Extract the [x, y] coordinate from the center of the cell holding the provided text.  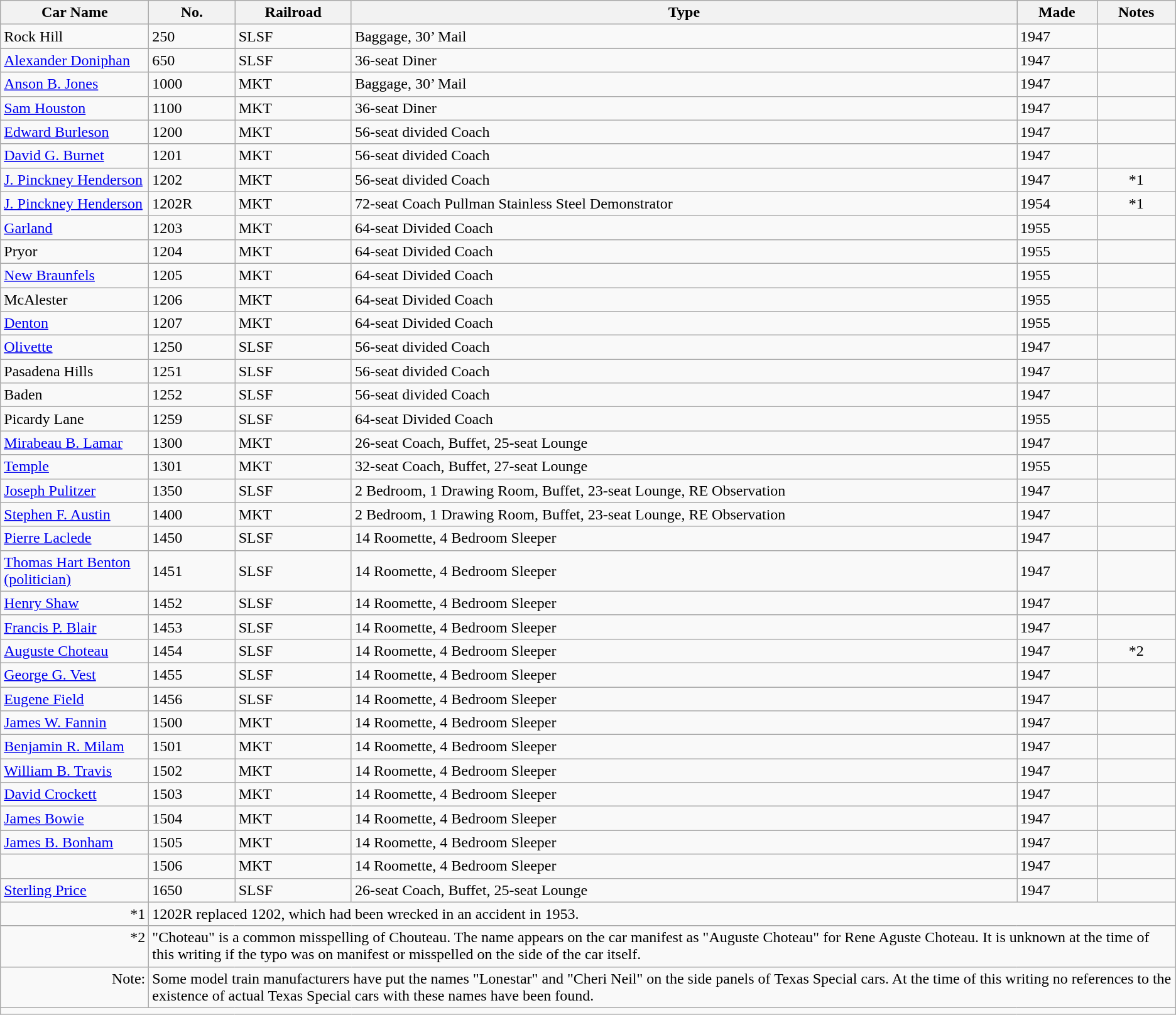
Edward Burleson [75, 132]
1505 [192, 842]
1206 [192, 300]
1205 [192, 275]
William B. Travis [75, 771]
Olivette [75, 347]
James W. Fannin [75, 723]
1203 [192, 227]
1100 [192, 108]
1452 [192, 603]
Pierre Laclede [75, 538]
McAlester [75, 300]
New Braunfels [75, 275]
Pryor [75, 251]
Sterling Price [75, 890]
1350 [192, 491]
Notes [1136, 13]
1450 [192, 538]
250 [192, 36]
Stephen F. Austin [75, 514]
1456 [192, 699]
Picardy Lane [75, 419]
Sam Houston [75, 108]
Garland [75, 227]
1502 [192, 771]
Auguste Choteau [75, 651]
Temple [75, 467]
1400 [192, 514]
1500 [192, 723]
1650 [192, 890]
Anson B. Jones [75, 84]
1202 [192, 180]
1451 [192, 570]
32-seat Coach, Buffet, 27-seat Lounge [683, 467]
Type [683, 13]
Benjamin R. Milam [75, 747]
1250 [192, 347]
1954 [1057, 204]
Note: [75, 987]
1204 [192, 251]
Eugene Field [75, 699]
1453 [192, 627]
1300 [192, 443]
1207 [192, 323]
72-seat Coach Pullman Stainless Steel Demonstrator [683, 204]
Francis P. Blair [75, 627]
No. [192, 13]
1504 [192, 818]
Alexander Doniphan [75, 60]
Henry Shaw [75, 603]
Made [1057, 13]
1251 [192, 371]
1259 [192, 419]
Pasadena Hills [75, 371]
Mirabeau B. Lamar [75, 443]
James B. Bonham [75, 842]
David Crockett [75, 795]
1202R [192, 204]
Thomas Hart Benton (politician) [75, 570]
1454 [192, 651]
Joseph Pulitzer [75, 491]
Baden [75, 395]
1455 [192, 675]
Rock Hill [75, 36]
1202R replaced 1202, which had been wrecked in an accident in 1953. [662, 914]
1506 [192, 866]
Railroad [293, 13]
Denton [75, 323]
1000 [192, 84]
1301 [192, 467]
1201 [192, 156]
1252 [192, 395]
1503 [192, 795]
1200 [192, 132]
David G. Burnet [75, 156]
650 [192, 60]
George G. Vest [75, 675]
James Bowie [75, 818]
1501 [192, 747]
Car Name [75, 13]
